Locate the cell with the specified text and output its [X, Y] center coordinate. 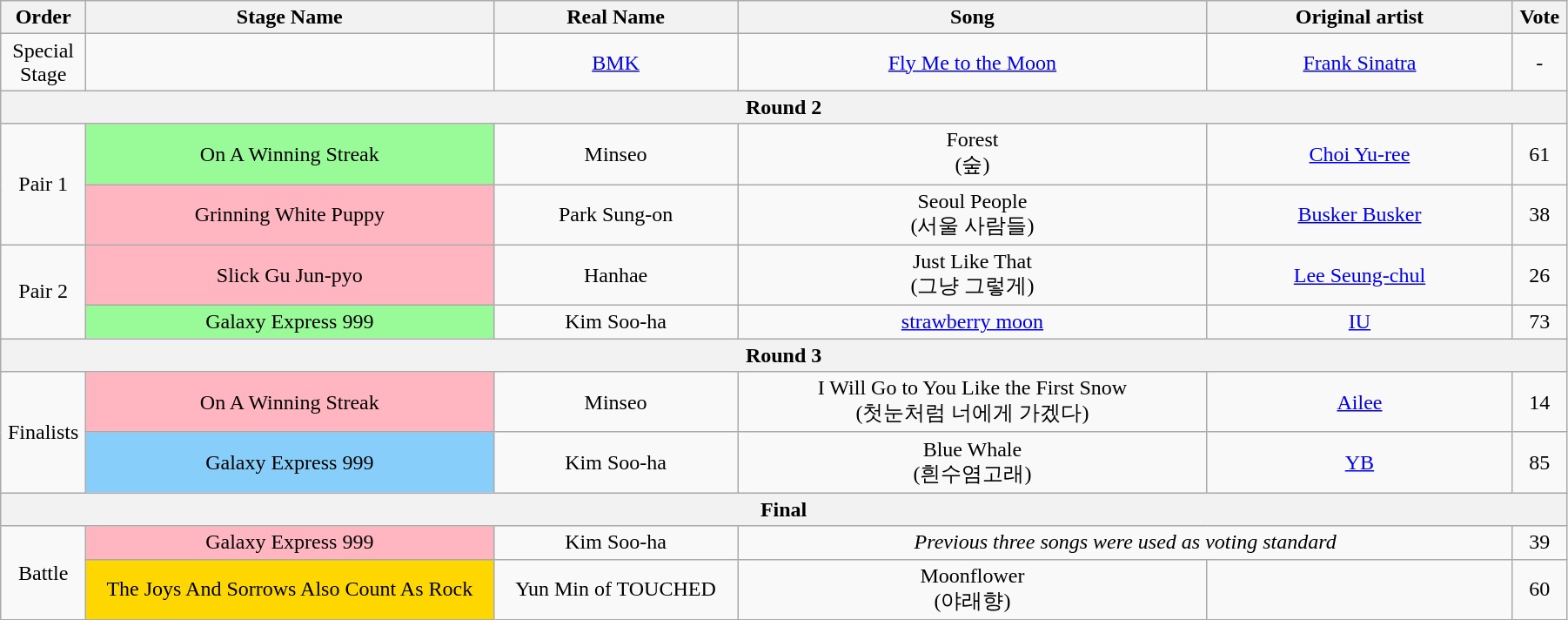
Grinning White Puppy [290, 215]
Order [44, 17]
Special Stage [44, 63]
Yun Min of TOUCHED [616, 590]
IU [1359, 322]
Pair 2 [44, 292]
Vote [1539, 17]
I Will Go to You Like the First Snow(첫눈처럼 너에게 가겠다) [973, 402]
Ailee [1359, 402]
Battle [44, 573]
85 [1539, 462]
Song [973, 17]
Moonflower(야래향) [973, 590]
Park Sung-on [616, 215]
Hanhae [616, 275]
YB [1359, 462]
Round 2 [784, 107]
Round 3 [784, 355]
Lee Seung-chul [1359, 275]
- [1539, 63]
Blue Whale(흰수염고래) [973, 462]
Finalists [44, 432]
Pair 1 [44, 185]
Forest(숲) [973, 154]
38 [1539, 215]
Fly Me to the Moon [973, 63]
BMK [616, 63]
14 [1539, 402]
Real Name [616, 17]
The Joys And Sorrows Also Count As Rock [290, 590]
Just Like That(그냥 그렇게) [973, 275]
Frank Sinatra [1359, 63]
Choi Yu-ree [1359, 154]
strawberry moon [973, 322]
Busker Busker [1359, 215]
Slick Gu Jun-pyo [290, 275]
Seoul People(서울 사람들) [973, 215]
61 [1539, 154]
Previous three songs were used as voting standard [1125, 542]
26 [1539, 275]
73 [1539, 322]
60 [1539, 590]
Original artist [1359, 17]
Final [784, 509]
Stage Name [290, 17]
39 [1539, 542]
